From the cell containing the given text, extract its center point as (X, Y) coordinate. 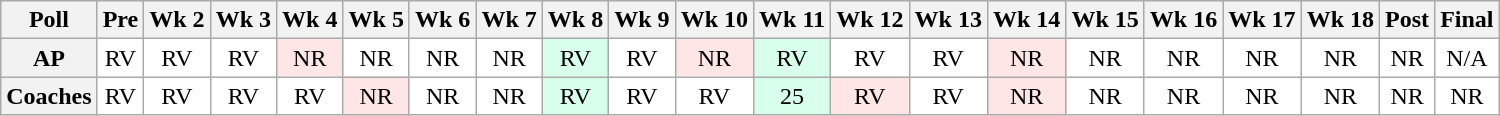
25 (792, 96)
Wk 3 (243, 20)
Coaches (49, 96)
Wk 5 (376, 20)
Wk 14 (1026, 20)
Wk 16 (1183, 20)
Wk 10 (714, 20)
Wk 13 (948, 20)
N/A (1467, 58)
Wk 17 (1262, 20)
Wk 12 (870, 20)
AP (49, 58)
Wk 15 (1105, 20)
Wk 2 (177, 20)
Wk 6 (442, 20)
Wk 4 (310, 20)
Pre (120, 20)
Wk 8 (575, 20)
Post (1408, 20)
Wk 18 (1340, 20)
Wk 11 (792, 20)
Wk 9 (642, 20)
Final (1467, 20)
Poll (49, 20)
Wk 7 (509, 20)
